Provide the (X, Y) coordinate of the cell's center where the given text is located.  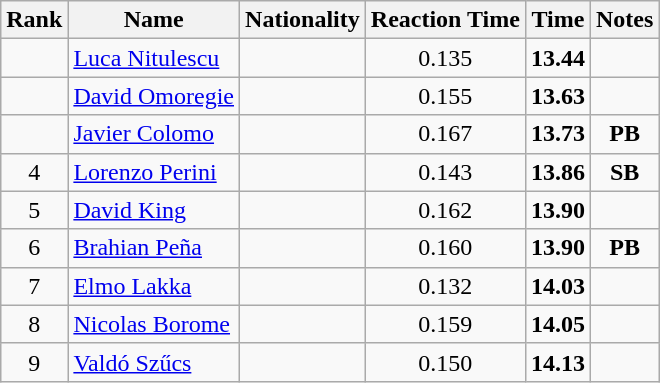
14.03 (558, 286)
Nicolas Borome (154, 324)
0.160 (445, 248)
13.44 (558, 58)
Notes (625, 20)
13.86 (558, 172)
Rank (34, 20)
5 (34, 210)
0.150 (445, 362)
0.167 (445, 134)
Valdó Szűcs (154, 362)
David Omoregie (154, 96)
David King (154, 210)
SB (625, 172)
13.63 (558, 96)
0.135 (445, 58)
7 (34, 286)
Elmo Lakka (154, 286)
6 (34, 248)
Lorenzo Perini (154, 172)
Brahian Peña (154, 248)
14.05 (558, 324)
Time (558, 20)
Name (154, 20)
Javier Colomo (154, 134)
0.162 (445, 210)
0.155 (445, 96)
Luca Nitulescu (154, 58)
Nationality (303, 20)
0.159 (445, 324)
4 (34, 172)
9 (34, 362)
0.132 (445, 286)
13.73 (558, 134)
8 (34, 324)
Reaction Time (445, 20)
14.13 (558, 362)
0.143 (445, 172)
